Pinpoint the cell where the given text exists, returning its [x, y] midpoint coordinate. 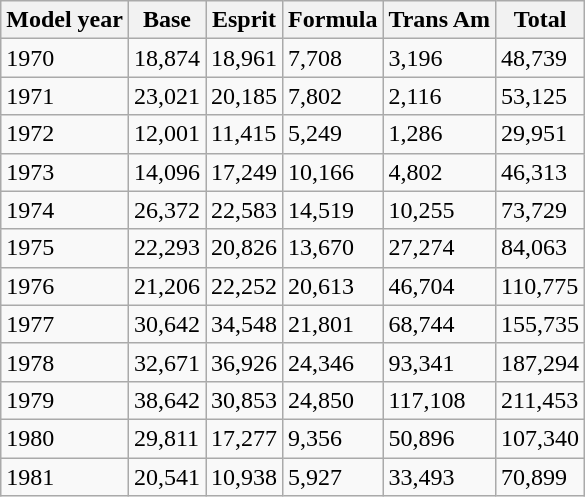
12,001 [166, 134]
Esprit [244, 20]
Total [540, 20]
26,372 [166, 210]
21,206 [166, 286]
1970 [65, 58]
29,951 [540, 134]
23,021 [166, 96]
13,670 [333, 248]
1,286 [440, 134]
117,108 [440, 400]
1972 [65, 134]
110,775 [540, 286]
3,196 [440, 58]
22,583 [244, 210]
84,063 [540, 248]
1977 [65, 324]
70,899 [540, 477]
24,850 [333, 400]
30,642 [166, 324]
211,453 [540, 400]
20,826 [244, 248]
38,642 [166, 400]
68,744 [440, 324]
10,255 [440, 210]
34,548 [244, 324]
9,356 [333, 438]
Base [166, 20]
1978 [65, 362]
24,346 [333, 362]
107,340 [540, 438]
46,704 [440, 286]
50,896 [440, 438]
46,313 [540, 172]
18,874 [166, 58]
1979 [65, 400]
187,294 [540, 362]
1975 [65, 248]
20,185 [244, 96]
22,293 [166, 248]
36,926 [244, 362]
10,938 [244, 477]
155,735 [540, 324]
32,671 [166, 362]
93,341 [440, 362]
14,096 [166, 172]
29,811 [166, 438]
1971 [65, 96]
11,415 [244, 134]
2,116 [440, 96]
1980 [65, 438]
5,249 [333, 134]
Formula [333, 20]
22,252 [244, 286]
21,801 [333, 324]
1981 [65, 477]
14,519 [333, 210]
17,277 [244, 438]
20,541 [166, 477]
20,613 [333, 286]
53,125 [540, 96]
27,274 [440, 248]
33,493 [440, 477]
73,729 [540, 210]
5,927 [333, 477]
Trans Am [440, 20]
1976 [65, 286]
18,961 [244, 58]
7,802 [333, 96]
4,802 [440, 172]
30,853 [244, 400]
17,249 [244, 172]
48,739 [540, 58]
1974 [65, 210]
Model year [65, 20]
1973 [65, 172]
7,708 [333, 58]
10,166 [333, 172]
